Find where the given text appears and provide that cell's center as [X, Y] coordinate. 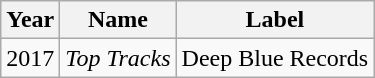
2017 [30, 58]
Label [275, 20]
Top Tracks [118, 58]
Name [118, 20]
Deep Blue Records [275, 58]
Year [30, 20]
